From the cell containing the given text, extract its center point as (x, y) coordinate. 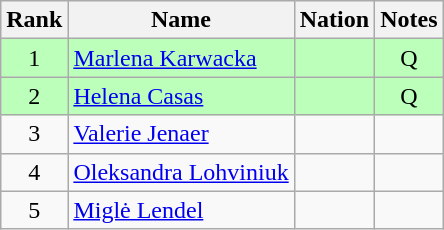
Oleksandra Lohviniuk (181, 172)
4 (34, 172)
Valerie Jenaer (181, 134)
Name (181, 20)
5 (34, 210)
3 (34, 134)
Rank (34, 20)
Marlena Karwacka (181, 58)
2 (34, 96)
Notes (409, 20)
1 (34, 58)
Miglė Lendel (181, 210)
Helena Casas (181, 96)
Nation (334, 20)
